Identify which cell holds the provided text, then report its (X, Y) central coordinate. 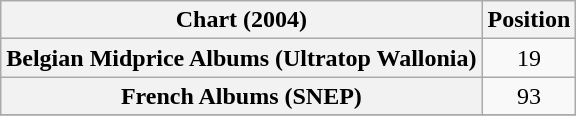
19 (529, 58)
Belgian Midprice Albums (Ultratop Wallonia) (242, 58)
Chart (2004) (242, 20)
93 (529, 96)
Position (529, 20)
French Albums (SNEP) (242, 96)
